Extract the [X, Y] coordinate from the center of the cell holding the provided text.  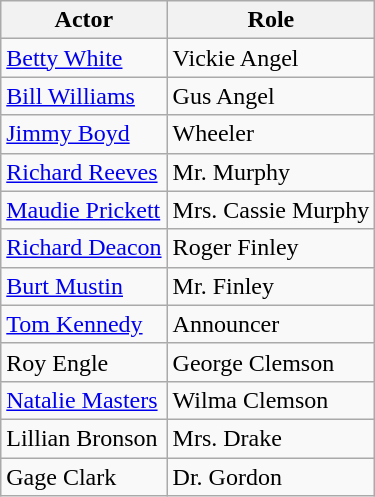
Wheeler [271, 134]
Richard Deacon [84, 248]
Mrs. Drake [271, 438]
Mrs. Cassie Murphy [271, 210]
Mr. Finley [271, 286]
Betty White [84, 58]
Roy Engle [84, 362]
Bill Williams [84, 96]
Dr. Gordon [271, 477]
George Clemson [271, 362]
Vickie Angel [271, 58]
Gage Clark [84, 477]
Actor [84, 20]
Wilma Clemson [271, 400]
Announcer [271, 324]
Mr. Murphy [271, 172]
Jimmy Boyd [84, 134]
Lillian Bronson [84, 438]
Roger Finley [271, 248]
Gus Angel [271, 96]
Burt Mustin [84, 286]
Role [271, 20]
Richard Reeves [84, 172]
Natalie Masters [84, 400]
Maudie Prickett [84, 210]
Tom Kennedy [84, 324]
